Find where the given text appears and provide that cell's center as [x, y] coordinate. 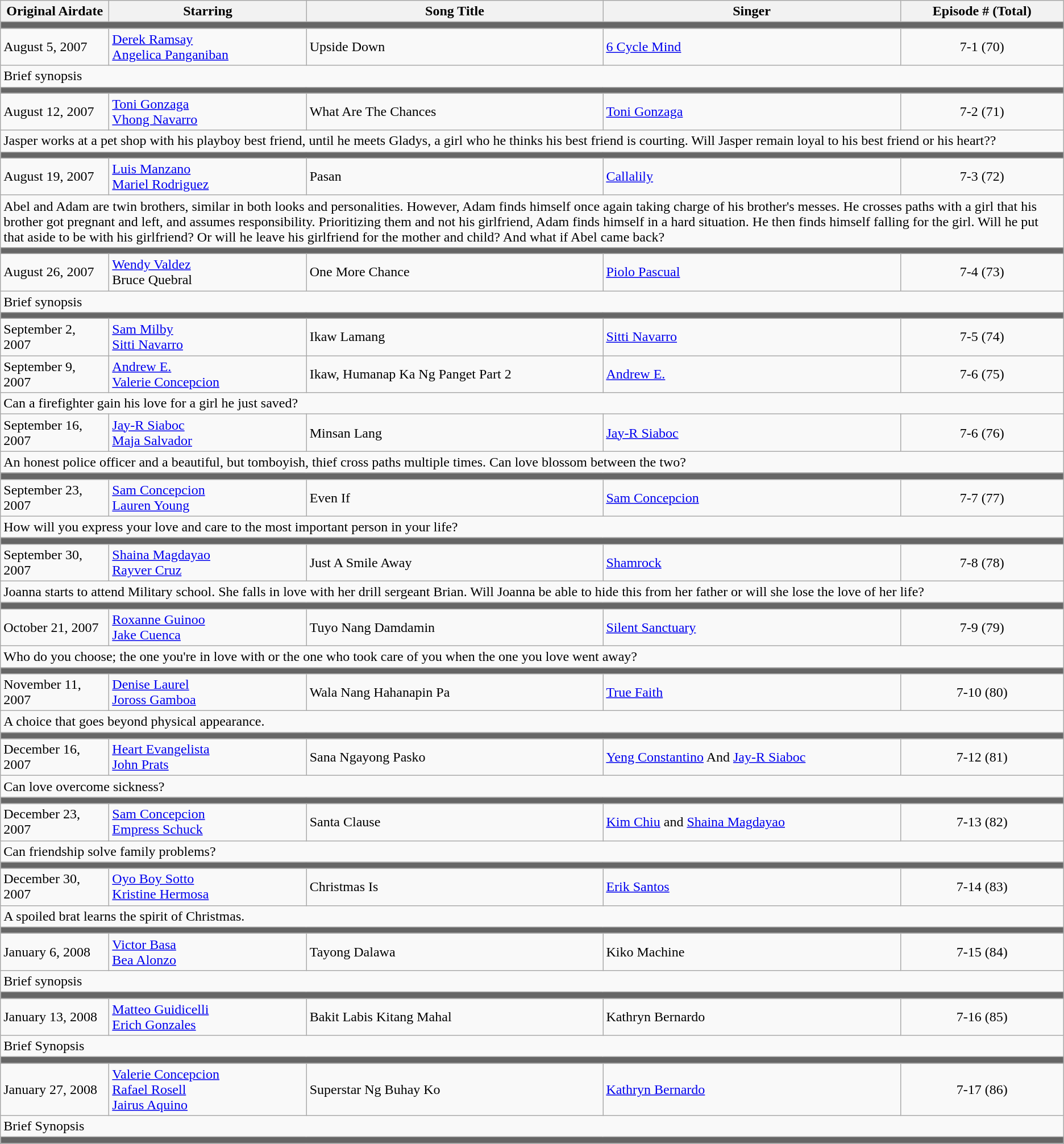
7-14 (83) [982, 887]
7-10 (80) [982, 692]
Sam Concepcion [751, 498]
Piolo Pascual [751, 272]
7-9 (79) [982, 627]
Andrew E. [751, 374]
Superstar Ng Buhay Ko [455, 1089]
7-1 (70) [982, 47]
Tayong Dalawa [455, 951]
Sam MilbySitti Navarro [208, 338]
September 9, 2007 [55, 374]
September 30, 2007 [55, 563]
Wala Nang Hahanapin Pa [455, 692]
Ikaw Lamang [455, 338]
One More Chance [455, 272]
November 11, 2007 [55, 692]
Roxanne GuinooJake Cuenca [208, 627]
7-8 (78) [982, 563]
Starring [208, 11]
7-4 (73) [982, 272]
Can love overcome sickness? [532, 787]
August 19, 2007 [55, 176]
Can a firefighter gain his love for a girl he just saved? [532, 403]
Andrew E.Valerie Concepcion [208, 374]
Matteo GuidicelliErich Gonzales [208, 1016]
Callalily [751, 176]
Just A Smile Away [455, 563]
Singer [751, 11]
January 27, 2008 [55, 1089]
Shamrock [751, 563]
Shaina MagdayaoRayver Cruz [208, 563]
Heart EvangelistaJohn Prats [208, 757]
What Are The Chances [455, 111]
Luis ManzanoMariel Rodriguez [208, 176]
Jay-R SiabocMaja Salvador [208, 433]
Toni Gonzaga Vhong Navarro [208, 111]
Valerie ConcepcionRafael RosellJairus Aquino [208, 1089]
Sam ConcepcionLauren Young [208, 498]
Santa Clause [455, 822]
Who do you choose; the one you're in love with or the one who took care of you when the one you love went away? [532, 656]
7-6 (75) [982, 374]
August 12, 2007 [55, 111]
7-7 (77) [982, 498]
December 30, 2007 [55, 887]
7-2 (71) [982, 111]
Wendy ValdezBruce Quebral [208, 272]
Erik Santos [751, 887]
Denise LaurelJoross Gamboa [208, 692]
December 23, 2007 [55, 822]
Victor BasaBea Alonzo [208, 951]
Oyo Boy SottoKristine Hermosa [208, 887]
7-16 (85) [982, 1016]
January 13, 2008 [55, 1016]
August 5, 2007 [55, 47]
January 6, 2008 [55, 951]
Toni Gonzaga [751, 111]
Sitti Navarro [751, 338]
Original Airdate [55, 11]
Pasan [455, 176]
6 Cycle Mind [751, 47]
Derek RamsayAngelica Panganiban [208, 47]
7-13 (82) [982, 822]
Yeng Constantino And Jay-R Siaboc [751, 757]
Christmas Is [455, 887]
Minsan Lang [455, 433]
September 23, 2007 [55, 498]
Kim Chiu and Shaina Magdayao [751, 822]
December 16, 2007 [55, 757]
Kiko Machine [751, 951]
Bakit Labis Kitang Mahal [455, 1016]
7-15 (84) [982, 951]
A spoiled brat learns the spirit of Christmas. [532, 916]
7-12 (81) [982, 757]
September 16, 2007 [55, 433]
Jay-R Siaboc [751, 433]
Upside Down [455, 47]
7-3 (72) [982, 176]
Sam ConcepcionEmpress Schuck [208, 822]
Silent Sanctuary [751, 627]
September 2, 2007 [55, 338]
Can friendship solve family problems? [532, 851]
August 26, 2007 [55, 272]
A choice that goes beyond physical appearance. [532, 722]
How will you express your love and care to the most important person in your life? [532, 527]
Song Title [455, 11]
7-5 (74) [982, 338]
An honest police officer and a beautiful, but tomboyish, thief cross paths multiple times. Can love blossom between the two? [532, 462]
7-6 (76) [982, 433]
Episode # (Total) [982, 11]
Tuyo Nang Damdamin [455, 627]
True Faith [751, 692]
October 21, 2007 [55, 627]
Ikaw, Humanap Ka Ng Panget Part 2 [455, 374]
Even If [455, 498]
Sana Ngayong Pasko [455, 757]
7-17 (86) [982, 1089]
